Identify which cell holds the provided text, then report its (x, y) central coordinate. 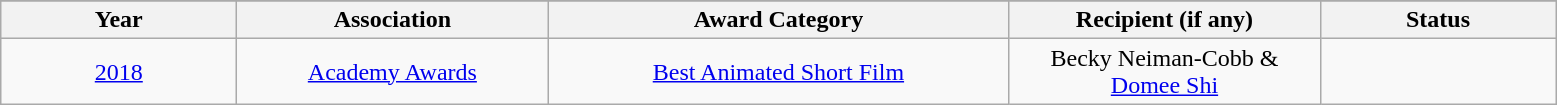
Best Animated Short Film (778, 72)
Year (119, 20)
Academy Awards (392, 72)
Recipient (if any) (1164, 20)
Becky Neiman-Cobb & Domee Shi (1164, 72)
Status (1438, 20)
2018 (119, 72)
Award Category (778, 20)
Association (392, 20)
